Extract the (x, y) coordinate from the center of the cell holding the provided text.  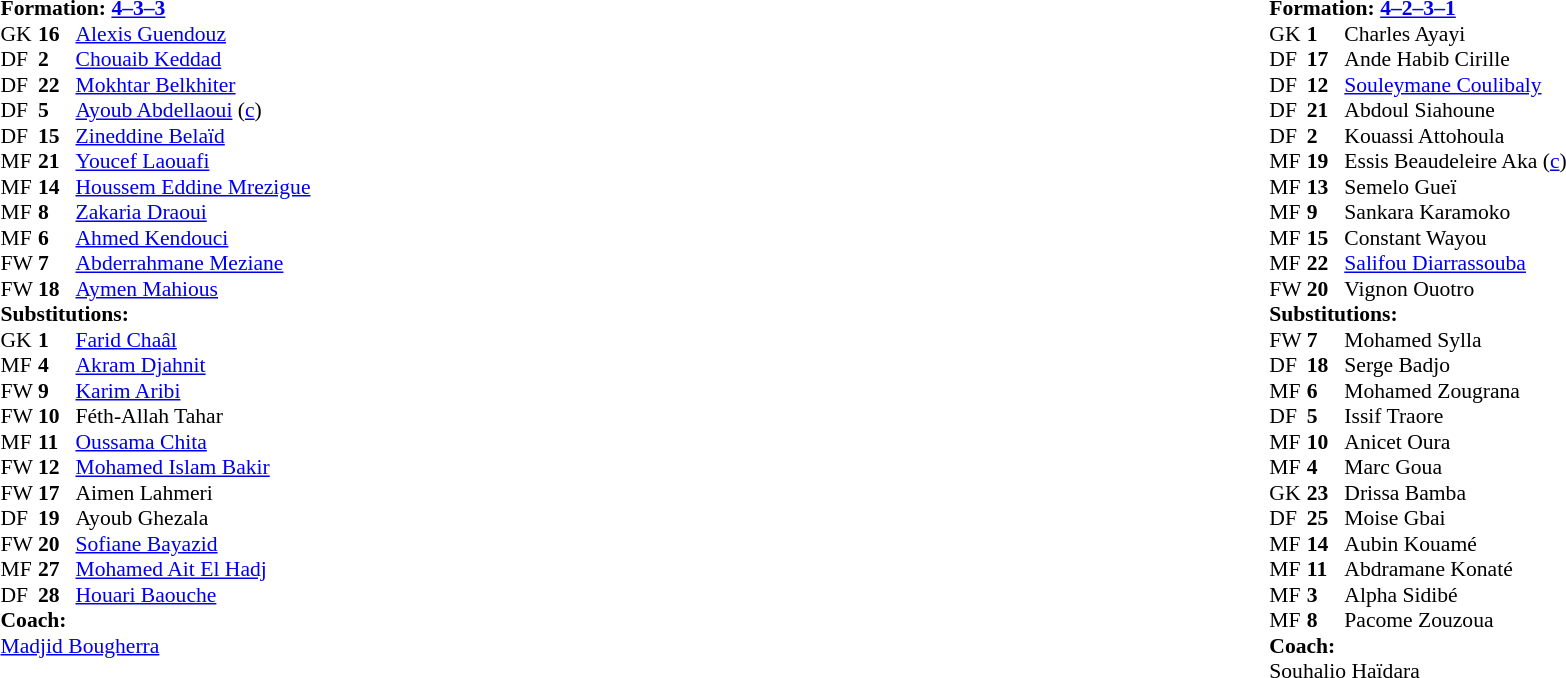
Abdoul Siahoune (1455, 111)
Marc Goua (1455, 467)
Féth-Allah Tahar (194, 417)
Farid Chaâl (194, 340)
Houssem Eddine Mrezigue (194, 187)
Semelo Gueï (1455, 187)
27 (57, 569)
Constant Wayou (1455, 238)
Charles Ayayi (1455, 34)
Abderrahmane Meziane (194, 263)
Mohamed Islam Bakir (194, 467)
Houari Baouche (194, 595)
Mohamed Ait El Hadj (194, 569)
Karim Aribi (194, 391)
Abdramane Konaté (1455, 569)
Youcef Laouafi (194, 161)
Chouaib Keddad (194, 59)
Salifou Diarrassouba (1455, 263)
Souleymane Coulibaly (1455, 85)
Mokhtar Belkhiter (194, 85)
Mohamed Zougrana (1455, 391)
Moise Gbai (1455, 519)
Issif Traore (1455, 417)
Zineddine Belaïd (194, 136)
3 (1326, 595)
16 (57, 34)
Mohamed Sylla (1455, 340)
Sankara Karamoko (1455, 213)
Aymen Mahious (194, 289)
Madjid Bougherra (155, 646)
Ahmed Kendouci (194, 238)
Ande Habib Cirille (1455, 59)
Vignon Ouotro (1455, 289)
Essis Beaudeleire Aka (c) (1455, 161)
Zakaria Draoui (194, 213)
Ayoub Abdellaoui (c) (194, 111)
Aimen Lahmeri (194, 493)
Akram Djahnit (194, 365)
28 (57, 595)
Sofiane Bayazid (194, 544)
Alpha Sidibé (1455, 595)
Alexis Guendouz (194, 34)
Anicet Oura (1455, 442)
23 (1326, 493)
Aubin Kouamé (1455, 544)
Kouassi Attohoula (1455, 136)
Drissa Bamba (1455, 493)
13 (1326, 187)
Ayoub Ghezala (194, 519)
Serge Badjo (1455, 365)
25 (1326, 519)
Pacome Zouzoua (1455, 621)
Oussama Chita (194, 442)
